Determine the (x, y) coordinate at the center of the cell enclosing the given text.  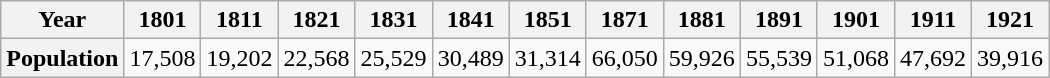
1831 (394, 20)
Year (62, 20)
1871 (624, 20)
1911 (932, 20)
47,692 (932, 58)
30,489 (470, 58)
59,926 (702, 58)
17,508 (162, 58)
51,068 (856, 58)
1901 (856, 20)
1881 (702, 20)
1851 (548, 20)
1891 (778, 20)
66,050 (624, 58)
19,202 (240, 58)
1921 (1010, 20)
22,568 (316, 58)
1841 (470, 20)
1801 (162, 20)
Population (62, 58)
1811 (240, 20)
55,539 (778, 58)
1821 (316, 20)
31,314 (548, 58)
25,529 (394, 58)
39,916 (1010, 58)
